Return (x, y) of the center of cell containing provided text 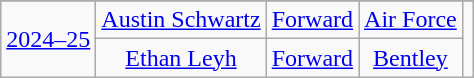
Austin Schwartz (181, 20)
2024–25 (48, 39)
Bentley (411, 58)
Air Force (411, 20)
Ethan Leyh (181, 58)
